Pinpoint the cell where the given text exists, returning its [X, Y] midpoint coordinate. 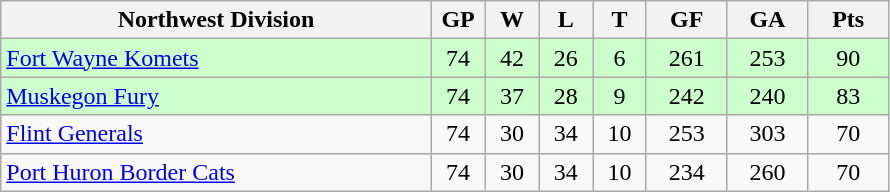
28 [566, 96]
242 [686, 96]
26 [566, 58]
90 [848, 58]
GP [458, 20]
260 [768, 172]
Flint Generals [216, 134]
T [620, 20]
261 [686, 58]
6 [620, 58]
Northwest Division [216, 20]
W [512, 20]
Fort Wayne Komets [216, 58]
GF [686, 20]
303 [768, 134]
37 [512, 96]
Port Huron Border Cats [216, 172]
234 [686, 172]
42 [512, 58]
9 [620, 96]
83 [848, 96]
L [566, 20]
Pts [848, 20]
GA [768, 20]
Muskegon Fury [216, 96]
240 [768, 96]
